Find where the given text appears and provide that cell's center as (X, Y) coordinate. 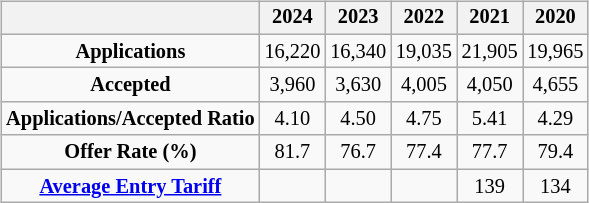
Average Entry Tariff (130, 186)
5.41 (490, 119)
2023 (358, 18)
4,655 (556, 85)
16,340 (358, 51)
4,005 (424, 85)
21,905 (490, 51)
79.4 (556, 152)
76.7 (358, 152)
2022 (424, 18)
19,035 (424, 51)
4.50 (358, 119)
Accepted (130, 85)
81.7 (293, 152)
77.7 (490, 152)
2024 (293, 18)
4.29 (556, 119)
4.10 (293, 119)
Applications (130, 51)
2020 (556, 18)
134 (556, 186)
3,630 (358, 85)
4.75 (424, 119)
19,965 (556, 51)
77.4 (424, 152)
4,050 (490, 85)
139 (490, 186)
2021 (490, 18)
Offer Rate (%) (130, 152)
Applications/Accepted Ratio (130, 119)
3,960 (293, 85)
16,220 (293, 51)
